Return [x, y] of the center of cell containing provided text 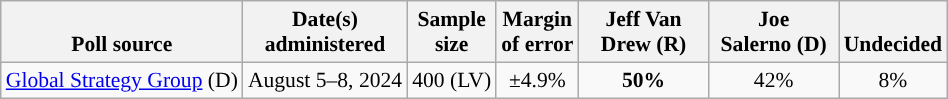
Global Strategy Group (D) [122, 80]
400 (LV) [452, 80]
Samplesize [452, 32]
Date(s)administered [325, 32]
August 5–8, 2024 [325, 80]
8% [893, 80]
Jeff VanDrew (R) [643, 32]
Marginof error [537, 32]
42% [774, 80]
±4.9% [537, 80]
Poll source [122, 32]
50% [643, 80]
Undecided [893, 32]
JoeSalerno (D) [774, 32]
